Return [X, Y] of the center of cell containing provided text 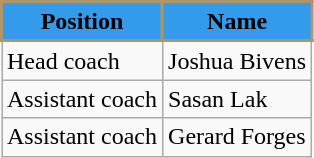
Name [238, 22]
Head coach [82, 60]
Joshua Bivens [238, 60]
Gerard Forges [238, 137]
Sasan Lak [238, 99]
Position [82, 22]
